Return [x, y] of the center of cell containing provided text 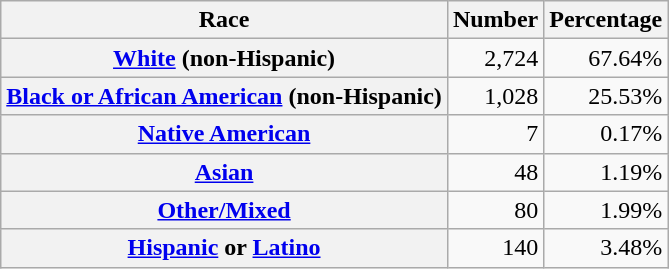
67.64% [606, 58]
Other/Mixed [224, 210]
1.99% [606, 210]
80 [495, 210]
Race [224, 20]
3.48% [606, 248]
0.17% [606, 134]
Native American [224, 134]
White (non-Hispanic) [224, 58]
48 [495, 172]
7 [495, 134]
25.53% [606, 96]
1,028 [495, 96]
Percentage [606, 20]
140 [495, 248]
Asian [224, 172]
Black or African American (non-Hispanic) [224, 96]
Hispanic or Latino [224, 248]
1.19% [606, 172]
2,724 [495, 58]
Number [495, 20]
